Return the [X, Y] coordinate for the center point of the cell that contains the specified text.  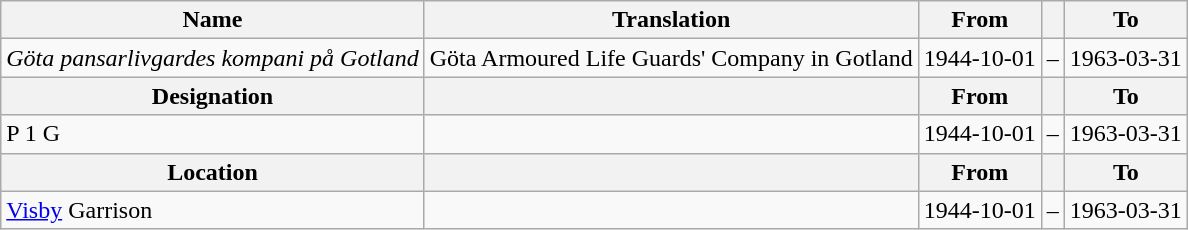
Designation [212, 96]
Göta Armoured Life Guards' Company in Gotland [671, 58]
Visby Garrison [212, 210]
Göta pansarlivgardes kompani på Gotland [212, 58]
Translation [671, 20]
Name [212, 20]
Location [212, 172]
P 1 G [212, 134]
